For the text-containing cell, return its midpoint in [x, y] coordinate format. 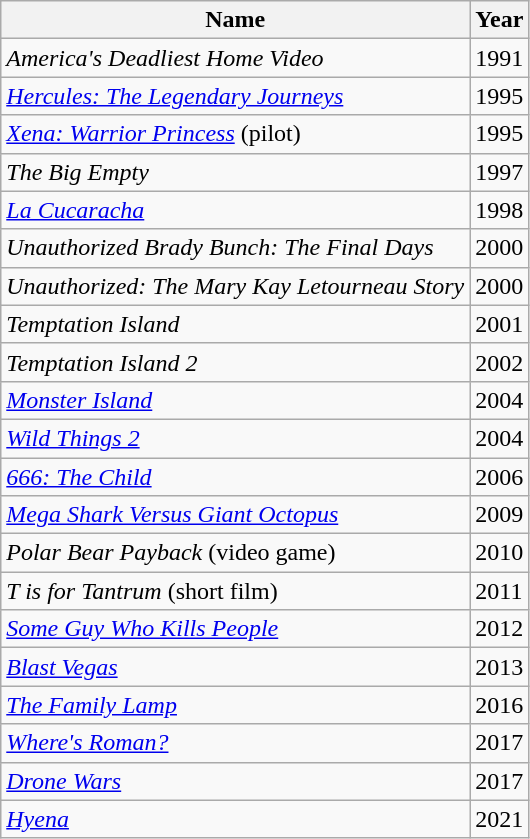
T is for Tantrum (short film) [236, 591]
Unauthorized: The Mary Kay Letourneau Story [236, 286]
La Cucaracha [236, 210]
Wild Things 2 [236, 438]
Unauthorized Brady Bunch: The Final Days [236, 248]
666: The Child [236, 477]
2016 [500, 705]
Hyena [236, 819]
Name [236, 20]
2013 [500, 667]
1991 [500, 58]
2011 [500, 591]
1998 [500, 210]
The Big Empty [236, 172]
Some Guy Who Kills People [236, 629]
Drone Wars [236, 781]
1997 [500, 172]
2021 [500, 819]
Temptation Island 2 [236, 362]
Mega Shark Versus Giant Octopus [236, 515]
Xena: Warrior Princess (pilot) [236, 134]
Polar Bear Payback (video game) [236, 553]
2006 [500, 477]
Monster Island [236, 400]
America's Deadliest Home Video [236, 58]
The Family Lamp [236, 705]
2012 [500, 629]
Blast Vegas [236, 667]
2009 [500, 515]
Year [500, 20]
2002 [500, 362]
2010 [500, 553]
Hercules: The Legendary Journeys [236, 96]
Temptation Island [236, 324]
Where's Roman? [236, 743]
2001 [500, 324]
